Extract the (X, Y) coordinate from the center of the cell holding the provided text.  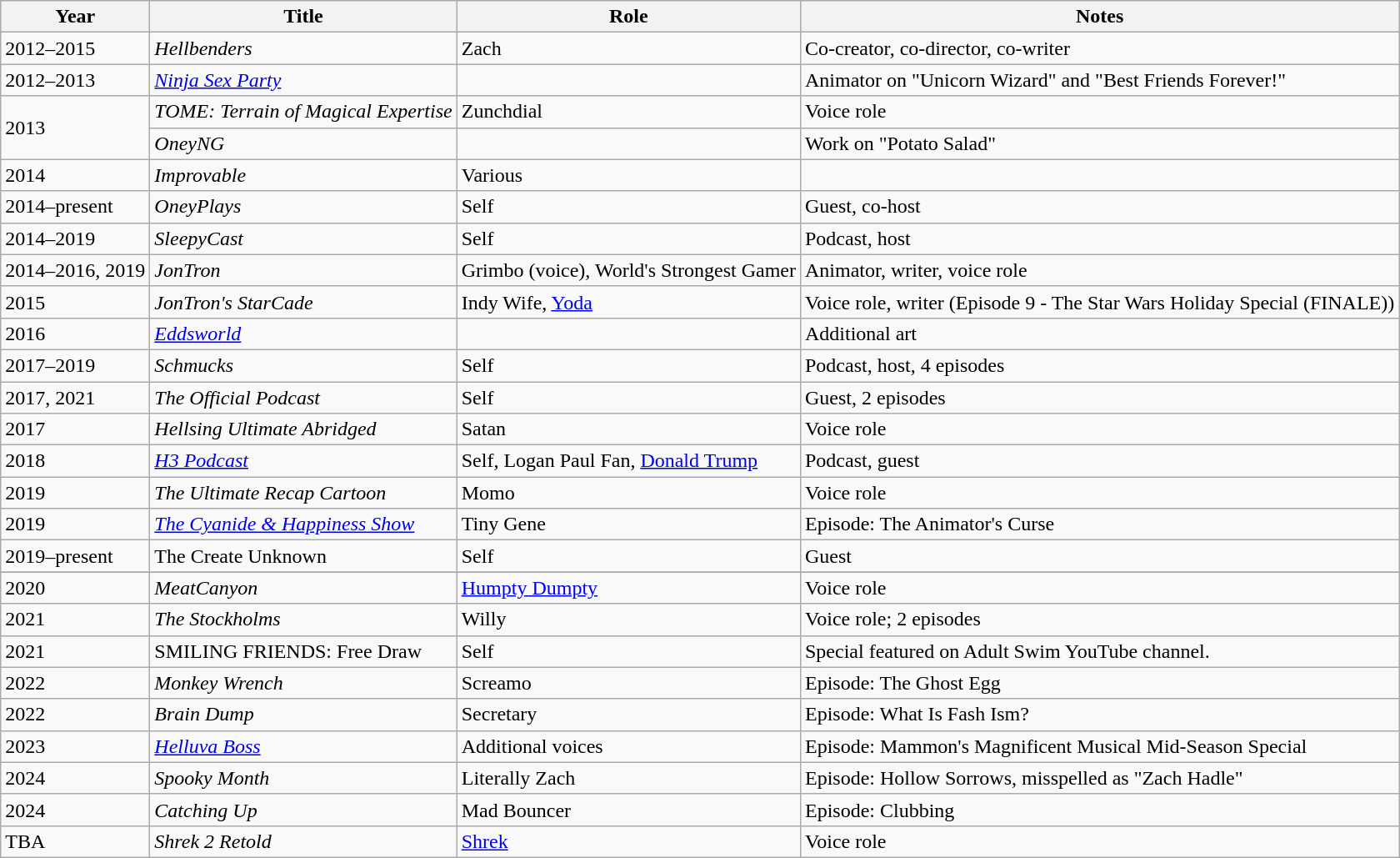
Animator, writer, voice role (1099, 270)
Guest, co-host (1099, 207)
Animator on "Unicorn Wizard" and "Best Friends Forever!" (1099, 80)
Episode: Clubbing (1099, 810)
2012–2015 (75, 48)
Catching Up (303, 810)
Secretary (628, 715)
Voice role; 2 episodes (1099, 620)
The Cyanide & Happiness Show (303, 524)
Guest, 2 episodes (1099, 398)
2013 (75, 128)
Co-creator, co-director, co-writer (1099, 48)
Various (628, 175)
Podcast, guest (1099, 461)
Additional art (1099, 334)
Hellsing Ultimate Abridged (303, 429)
The Stockholms (303, 620)
2020 (75, 588)
Voice role, writer (Episode 9 - The Star Wars Holiday Special (FINALE)) (1099, 302)
Episode: The Animator's Curse (1099, 524)
2014–2016, 2019 (75, 270)
Title (303, 17)
Guest (1099, 556)
The Official Podcast (303, 398)
2017–2019 (75, 365)
Momo (628, 493)
Work on "Potato Salad" (1099, 143)
JonTron's StarCade (303, 302)
Grimbo (voice), World's Strongest Gamer (628, 270)
Podcast, host, 4 episodes (1099, 365)
Satan (628, 429)
2012–2013 (75, 80)
Year (75, 17)
Eddsworld (303, 334)
2014–2019 (75, 238)
Tiny Gene (628, 524)
2014 (75, 175)
Brain Dump (303, 715)
JonTron (303, 270)
2016 (75, 334)
MeatCanyon (303, 588)
2018 (75, 461)
OneyNG (303, 143)
Spooky Month (303, 778)
Indy Wife, Yoda (628, 302)
Literally Zach (628, 778)
Schmucks (303, 365)
Zach (628, 48)
Self, Logan Paul Fan, Donald Trump (628, 461)
Podcast, host (1099, 238)
2023 (75, 746)
Helluva Boss (303, 746)
Shrek 2 Retold (303, 841)
Episode: Mammon's Magnificent Musical Mid-Season Special (1099, 746)
The Create Unknown (303, 556)
2014–present (75, 207)
Hellbenders (303, 48)
2017, 2021 (75, 398)
Zunchdial (628, 112)
2019–present (75, 556)
Ninja Sex Party (303, 80)
Notes (1099, 17)
Improvable (303, 175)
Episode: Hollow Sorrows, misspelled as "Zach Hadle" (1099, 778)
2015 (75, 302)
Special featured on Adult Swim YouTube channel. (1099, 651)
SMILING FRIENDS: Free Draw (303, 651)
Shrek (628, 841)
Willy (628, 620)
Role (628, 17)
Monkey Wrench (303, 683)
Humpty Dumpty (628, 588)
OneyPlays (303, 207)
TOME: Terrain of Magical Expertise (303, 112)
Additional voices (628, 746)
The Ultimate Recap Cartoon (303, 493)
Episode: What Is Fash Ism? (1099, 715)
2017 (75, 429)
H3 Podcast (303, 461)
Mad Bouncer (628, 810)
SleepyCast (303, 238)
Episode: The Ghost Egg (1099, 683)
TBA (75, 841)
Screamo (628, 683)
